Capture the cell that displays the provided text and extract its [X, Y] central coordinate. 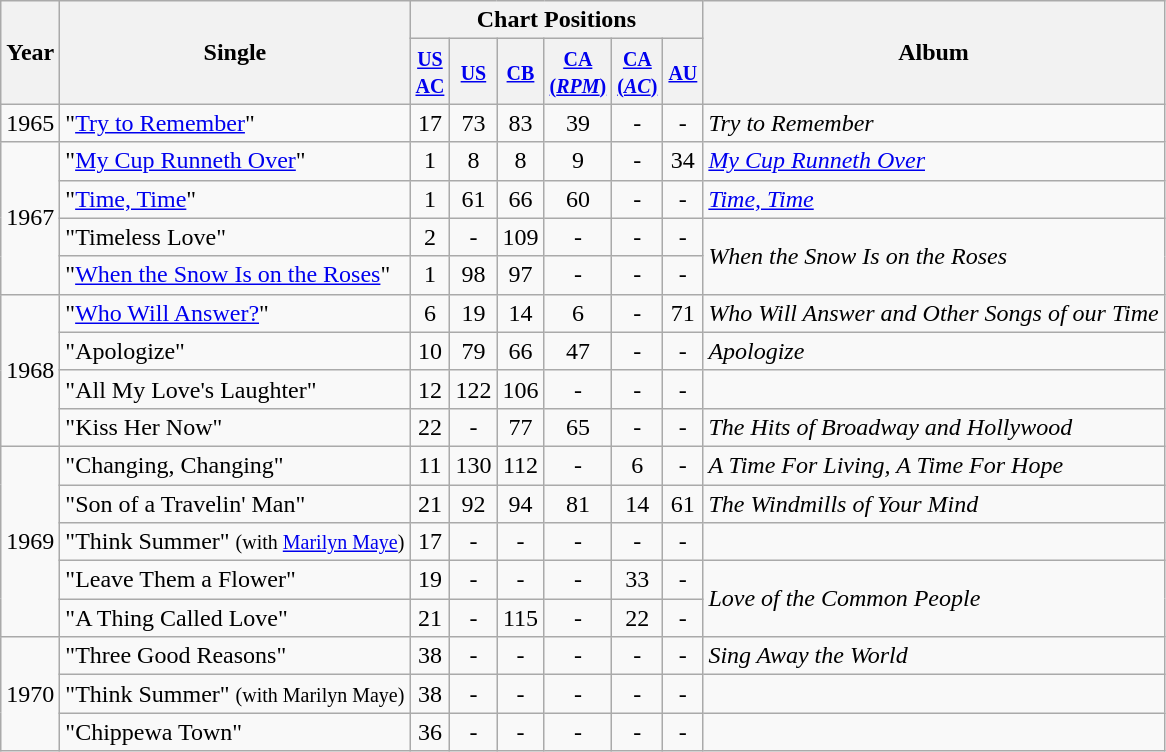
97 [520, 275]
Chart Positions [556, 20]
106 [520, 389]
When the Snow Is on the Roses [934, 256]
65 [578, 427]
"Timeless Love" [235, 237]
Apologize [934, 351]
115 [520, 618]
"When the Snow Is on the Roses" [235, 275]
92 [474, 503]
US [474, 72]
98 [474, 275]
Who Will Answer and Other Songs of our Time [934, 313]
CA(AC) [638, 72]
"My Cup Runneth Over" [235, 161]
1970 [30, 694]
The Hits of Broadway and Hollywood [934, 427]
33 [638, 580]
The Windmills of Your Mind [934, 503]
"Time, Time" [235, 199]
79 [474, 351]
Album [934, 52]
71 [683, 313]
"Apologize" [235, 351]
My Cup Runneth Over [934, 161]
130 [474, 465]
Time, Time [934, 199]
77 [520, 427]
US AC [430, 72]
36 [430, 732]
34 [683, 161]
47 [578, 351]
1969 [30, 541]
"A Thing Called Love" [235, 618]
81 [578, 503]
Love of the Common People [934, 599]
1965 [30, 123]
AU [683, 72]
2 [430, 237]
"Changing, Changing" [235, 465]
1967 [30, 218]
122 [474, 389]
"Chippewa Town" [235, 732]
Sing Away the World [934, 656]
112 [520, 465]
39 [578, 123]
12 [430, 389]
CA(RPM) [578, 72]
1968 [30, 370]
"Three Good Reasons" [235, 656]
"Who Will Answer?" [235, 313]
A Time For Living, A Time For Hope [934, 465]
"Kiss Her Now" [235, 427]
"Try to Remember" [235, 123]
Single [235, 52]
83 [520, 123]
CB [520, 72]
Year [30, 52]
"Leave Them a Flower" [235, 580]
109 [520, 237]
11 [430, 465]
94 [520, 503]
"All My Love's Laughter" [235, 389]
60 [578, 199]
9 [578, 161]
73 [474, 123]
10 [430, 351]
"Son of a Travelin' Man" [235, 503]
Try to Remember [934, 123]
